Return the [X, Y] coordinate for the center point of the cell that contains the specified text.  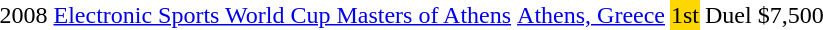
Athens, Greece [592, 15]
Electronic Sports World Cup Masters of Athens [282, 15]
Duel [729, 15]
1st [686, 15]
